For the text-containing cell, return its midpoint in (x, y) coordinate format. 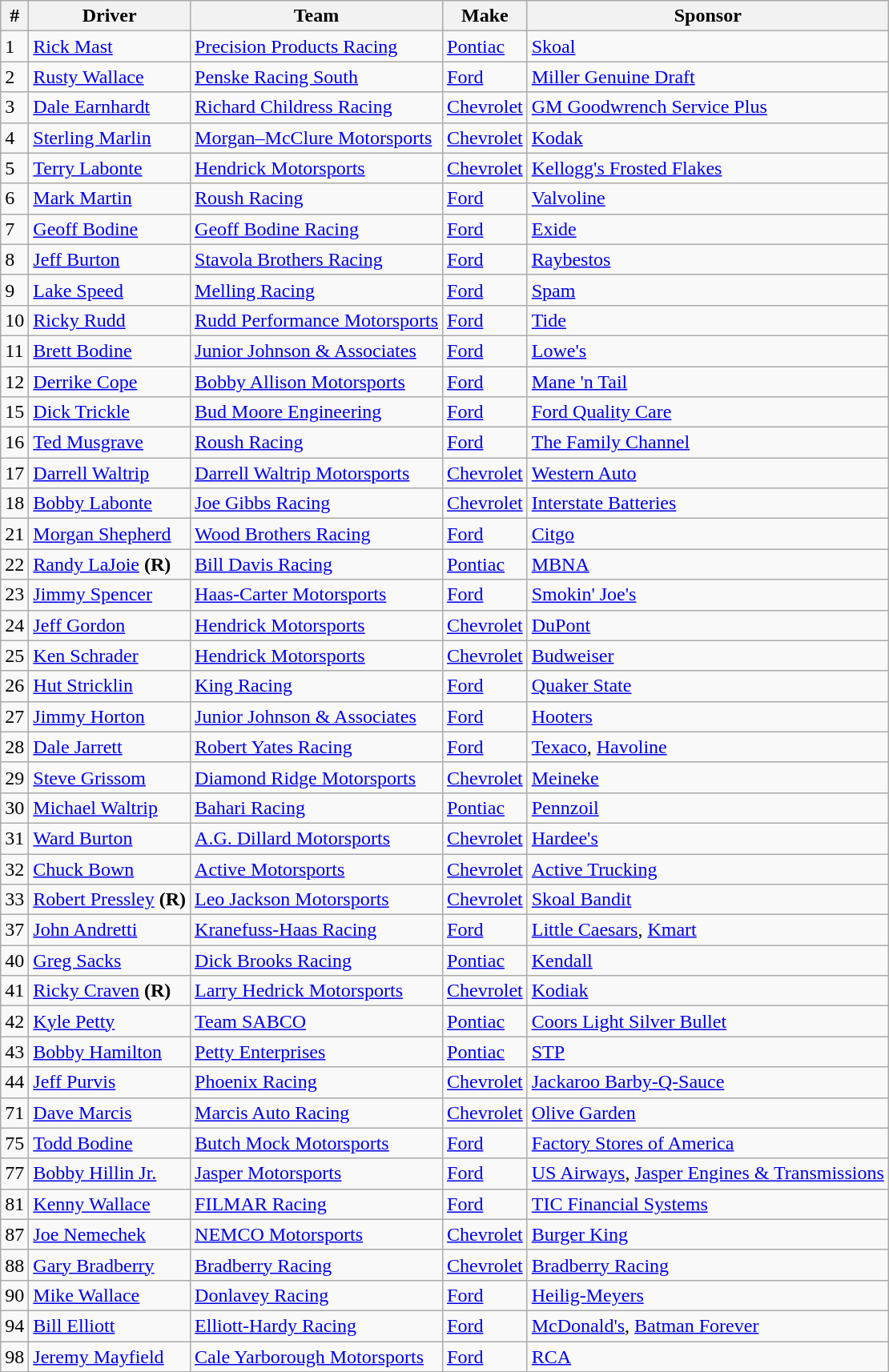
Jeff Burton (110, 259)
# (14, 16)
Skoal Bandit (708, 900)
1 (14, 46)
Kodiak (708, 991)
Chuck Bown (110, 869)
21 (14, 534)
87 (14, 1234)
42 (14, 1021)
Darrell Waltrip (110, 473)
15 (14, 412)
Quaker State (708, 686)
Jeff Gordon (110, 625)
A.G. Dillard Motorsports (317, 838)
Spam (708, 290)
Geoff Bodine (110, 229)
Interstate Batteries (708, 503)
Brett Bodine (110, 351)
Bobby Hamilton (110, 1052)
Ward Burton (110, 838)
Cale Yarborough Motorsports (317, 1357)
Hardee's (708, 838)
Skoal (708, 46)
Texaco, Havoline (708, 747)
Olive Garden (708, 1113)
RCA (708, 1357)
23 (14, 595)
10 (14, 320)
43 (14, 1052)
Derrike Cope (110, 382)
Meineke (708, 777)
90 (14, 1295)
Ted Musgrave (110, 443)
Greg Sacks (110, 961)
Robert Yates Racing (317, 747)
Precision Products Racing (317, 46)
TIC Financial Systems (708, 1204)
Kenny Wallace (110, 1204)
77 (14, 1173)
7 (14, 229)
81 (14, 1204)
Raybestos (708, 259)
Bobby Hillin Jr. (110, 1173)
Penske Racing South (317, 77)
John Andretti (110, 930)
Dale Jarrett (110, 747)
Pennzoil (708, 808)
Hut Stricklin (110, 686)
Dale Earnhardt (110, 107)
Bud Moore Engineering (317, 412)
30 (14, 808)
Jeff Purvis (110, 1082)
Factory Stores of America (708, 1143)
Morgan–McClure Motorsports (317, 138)
STP (708, 1052)
Bobby Allison Motorsports (317, 382)
Terry Labonte (110, 168)
18 (14, 503)
Kendall (708, 961)
22 (14, 564)
71 (14, 1113)
6 (14, 199)
40 (14, 961)
Dick Brooks Racing (317, 961)
Mark Martin (110, 199)
Sterling Marlin (110, 138)
Active Trucking (708, 869)
Jimmy Horton (110, 716)
Gary Bradberry (110, 1265)
25 (14, 656)
44 (14, 1082)
Citgo (708, 534)
DuPont (708, 625)
12 (14, 382)
MBNA (708, 564)
17 (14, 473)
Smokin' Joe's (708, 595)
31 (14, 838)
98 (14, 1357)
Michael Waltrip (110, 808)
16 (14, 443)
Butch Mock Motorsports (317, 1143)
33 (14, 900)
27 (14, 716)
26 (14, 686)
Tide (708, 320)
Lowe's (708, 351)
Jimmy Spencer (110, 595)
Phoenix Racing (317, 1082)
Petty Enterprises (317, 1052)
Diamond Ridge Motorsports (317, 777)
2 (14, 77)
Rusty Wallace (110, 77)
Hooters (708, 716)
Western Auto (708, 473)
Rick Mast (110, 46)
Joe Nemechek (110, 1234)
Bobby Labonte (110, 503)
Marcis Auto Racing (317, 1113)
Kellogg's Frosted Flakes (708, 168)
Bahari Racing (317, 808)
Bill Davis Racing (317, 564)
94 (14, 1326)
Ken Schrader (110, 656)
Heilig-Meyers (708, 1295)
Donlavey Racing (317, 1295)
Robert Pressley (R) (110, 900)
Driver (110, 16)
Richard Childress Racing (317, 107)
Valvoline (708, 199)
Stavola Brothers Racing (317, 259)
Kodak (708, 138)
US Airways, Jasper Engines & Transmissions (708, 1173)
Miller Genuine Draft (708, 77)
37 (14, 930)
Burger King (708, 1234)
Joe Gibbs Racing (317, 503)
Haas-Carter Motorsports (317, 595)
Ricky Craven (R) (110, 991)
Lake Speed (110, 290)
Geoff Bodine Racing (317, 229)
11 (14, 351)
GM Goodwrench Service Plus (708, 107)
8 (14, 259)
24 (14, 625)
Make (485, 16)
4 (14, 138)
Kranefuss-Haas Racing (317, 930)
Jeremy Mayfield (110, 1357)
9 (14, 290)
Ricky Rudd (110, 320)
Jackaroo Barby-Q-Sauce (708, 1082)
Melling Racing (317, 290)
Bill Elliott (110, 1326)
Kyle Petty (110, 1021)
Dick Trickle (110, 412)
Leo Jackson Motorsports (317, 900)
41 (14, 991)
Ford Quality Care (708, 412)
Darrell Waltrip Motorsports (317, 473)
32 (14, 869)
Team (317, 16)
Rudd Performance Motorsports (317, 320)
Little Caesars, Kmart (708, 930)
Todd Bodine (110, 1143)
75 (14, 1143)
Randy LaJoie (R) (110, 564)
Dave Marcis (110, 1113)
Steve Grissom (110, 777)
5 (14, 168)
Team SABCO (317, 1021)
Mike Wallace (110, 1295)
28 (14, 747)
The Family Channel (708, 443)
Wood Brothers Racing (317, 534)
Larry Hedrick Motorsports (317, 991)
Active Motorsports (317, 869)
King Racing (317, 686)
Coors Light Silver Bullet (708, 1021)
Elliott-Hardy Racing (317, 1326)
Mane 'n Tail (708, 382)
NEMCO Motorsports (317, 1234)
29 (14, 777)
McDonald's, Batman Forever (708, 1326)
3 (14, 107)
Morgan Shepherd (110, 534)
Sponsor (708, 16)
Exide (708, 229)
FILMAR Racing (317, 1204)
88 (14, 1265)
Budweiser (708, 656)
Jasper Motorsports (317, 1173)
